Identify which cell holds the provided text, then report its [X, Y] central coordinate. 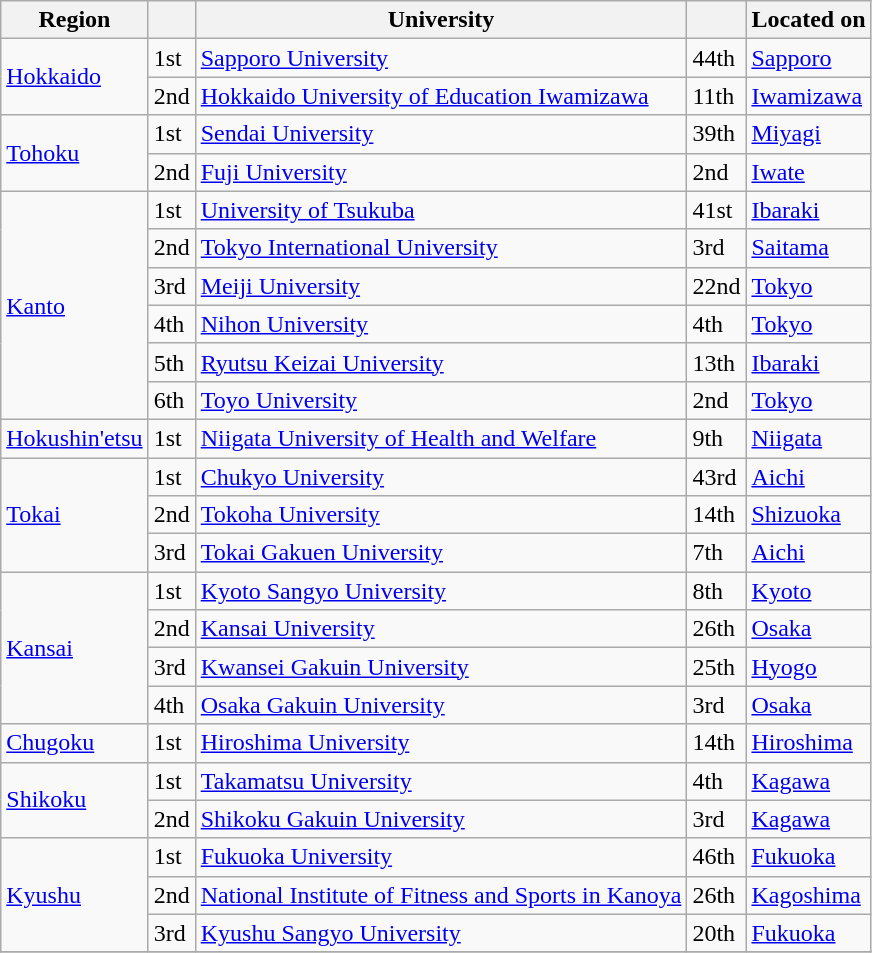
Hiroshima University [441, 743]
Fuji University [441, 172]
25th [716, 667]
Kyoto [808, 591]
Toyo University [441, 400]
Chukyo University [441, 477]
Kwansei Gakuin University [441, 667]
43rd [716, 477]
Hokkaido University of Education Iwamizawa [441, 96]
Kansai [74, 648]
Kyushu [74, 895]
Kyushu Sangyo University [441, 933]
5th [172, 362]
13th [716, 362]
Chugoku [74, 743]
Miyagi [808, 134]
Ryutsu Keizai University [441, 362]
Shikoku Gakuin University [441, 819]
Located on [808, 20]
Iwamizawa [808, 96]
University [441, 20]
Kansai University [441, 629]
6th [172, 400]
Shikoku [74, 800]
National Institute of Fitness and Sports in Kanoya [441, 895]
11th [716, 96]
Hyogo [808, 667]
Niigata [808, 438]
Tokoha University [441, 515]
Fukuoka University [441, 857]
Shizuoka [808, 515]
41st [716, 210]
39th [716, 134]
Kanto [74, 305]
Tohoku [74, 153]
Niigata University of Health and Welfare [441, 438]
Tokai [74, 515]
8th [716, 591]
44th [716, 58]
Sapporo University [441, 58]
Nihon University [441, 324]
Saitama [808, 248]
Osaka Gakuin University [441, 705]
7th [716, 553]
Hiroshima [808, 743]
Sendai University [441, 134]
Takamatsu University [441, 781]
Meiji University [441, 286]
Sapporo [808, 58]
Hokkaido [74, 77]
22nd [716, 286]
9th [716, 438]
University of Tsukuba [441, 210]
Hokushin'etsu [74, 438]
Region [74, 20]
20th [716, 933]
Iwate [808, 172]
Kagoshima [808, 895]
Tokai Gakuen University [441, 553]
Kyoto Sangyo University [441, 591]
46th [716, 857]
Tokyo International University [441, 248]
